Provide the [X, Y] coordinate of the cell's center where the given text is located.  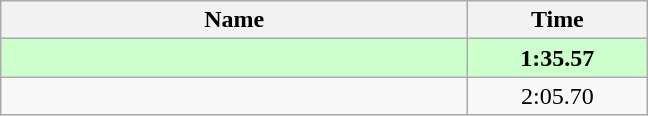
2:05.70 [558, 96]
1:35.57 [558, 58]
Time [558, 20]
Name [234, 20]
